Output the [x, y] coordinate of the center of the cell containing the given text.  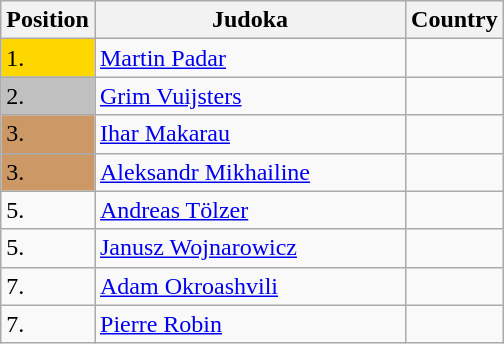
Judoka [250, 20]
1. [48, 58]
Grim Vuijsters [250, 96]
Ihar Makarau [250, 134]
2. [48, 96]
Martin Padar [250, 58]
Pierre Robin [250, 324]
Andreas Tölzer [250, 210]
Aleksandr Mikhailine [250, 172]
Adam Okroashvili [250, 286]
Janusz Wojnarowicz [250, 248]
Country [455, 20]
Position [48, 20]
